Output the (x, y) coordinate of the center of the cell containing the given text.  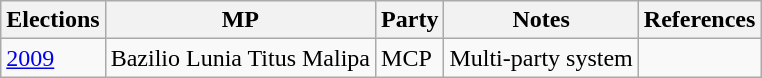
References (700, 20)
Notes (541, 20)
Bazilio Lunia Titus Malipa (240, 58)
MP (240, 20)
Party (410, 20)
Multi-party system (541, 58)
MCP (410, 58)
2009 (53, 58)
Elections (53, 20)
